For the text-containing cell, return its midpoint in (x, y) coordinate format. 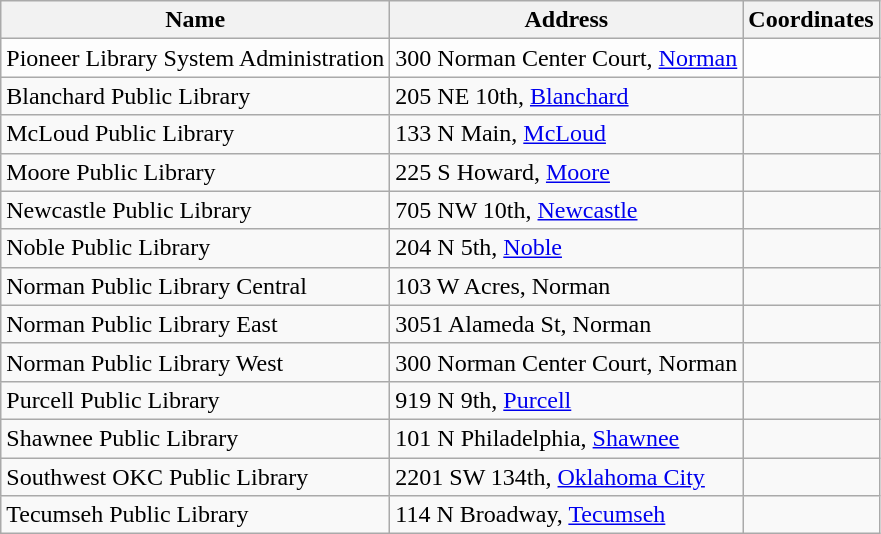
705 NW 10th, Newcastle (566, 210)
Shawnee Public Library (196, 438)
Coordinates (811, 20)
Norman Public Library East (196, 324)
Southwest OKC Public Library (196, 477)
Name (196, 20)
Norman Public Library West (196, 362)
133 N Main, McLoud (566, 134)
Moore Public Library (196, 172)
205 NE 10th, Blanchard (566, 96)
3051 Alameda St, Norman (566, 324)
Purcell Public Library (196, 400)
Blanchard Public Library (196, 96)
919 N 9th, Purcell (566, 400)
Newcastle Public Library (196, 210)
114 N Broadway, Tecumseh (566, 515)
McLoud Public Library (196, 134)
Address (566, 20)
204 N 5th, Noble (566, 248)
225 S Howard, Moore (566, 172)
Noble Public Library (196, 248)
Tecumseh Public Library (196, 515)
Norman Public Library Central (196, 286)
101 N Philadelphia, Shawnee (566, 438)
2201 SW 134th, Oklahoma City (566, 477)
Pioneer Library System Administration (196, 58)
103 W Acres, Norman (566, 286)
